Extract the (X, Y) coordinate from the center of the cell holding the provided text.  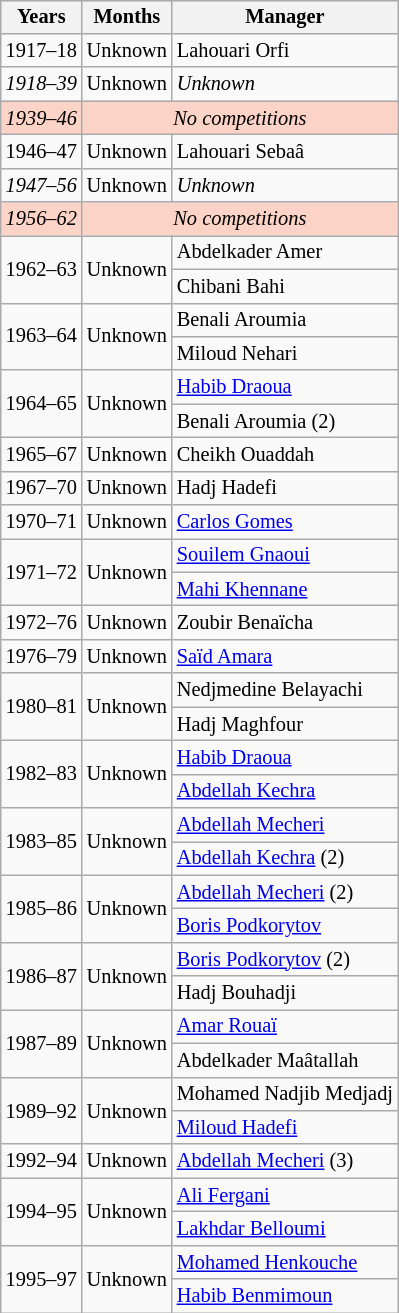
1989–92 (42, 1110)
Abdellah Kechra (285, 791)
Benali Aroumia (2) (285, 421)
1987–89 (42, 1044)
1982–83 (42, 774)
Years (42, 17)
1956–62 (42, 219)
1994–95 (42, 1212)
1972–76 (42, 623)
Boris Podkorytov (2) (285, 960)
1970–71 (42, 522)
Mohamed Henkouche (285, 1262)
Amar Rouaï (285, 1027)
1985–86 (42, 908)
Zoubir Benaïcha (285, 623)
1964–65 (42, 404)
1939–46 (42, 118)
1965–67 (42, 455)
Ali Fergani (285, 1195)
Saïd Amara (285, 657)
Carlos Gomes (285, 522)
1962–63 (42, 270)
Mohamed Nadjib Medjadj (285, 1094)
1946–47 (42, 152)
Miloud Hadefi (285, 1128)
1963–64 (42, 336)
Abdellah Kechra (2) (285, 859)
Chibani Bahi (285, 286)
Mahi Khennane (285, 589)
1917–18 (42, 51)
Manager (285, 17)
Abdellah Mecheri (2) (285, 892)
Abdellah Mecheri (285, 825)
1986–87 (42, 976)
1918–39 (42, 84)
Nedjmedine Belayachi (285, 690)
Miloud Nehari (285, 354)
Cheikh Ouaddah (285, 455)
Boris Podkorytov (285, 926)
1967–70 (42, 488)
1947–56 (42, 185)
Abdelkader Maâtallah (285, 1060)
Hadj Bouhadji (285, 993)
1971–72 (42, 572)
Lahouari Orfi (285, 51)
1983–85 (42, 842)
Lahouari Sebaâ (285, 152)
1995–97 (42, 1278)
Hadj Maghfour (285, 724)
1980–81 (42, 706)
Souilem Gnaoui (285, 556)
Lakhdar Belloumi (285, 1229)
Months (127, 17)
Abdelkader Amer (285, 253)
Hadj Hadefi (285, 488)
1976–79 (42, 657)
Abdellah Mecheri (3) (285, 1161)
1992–94 (42, 1161)
Benali Aroumia (285, 320)
Habib Benmimoun (285, 1296)
